From the cell containing the given text, extract its center point as [X, Y] coordinate. 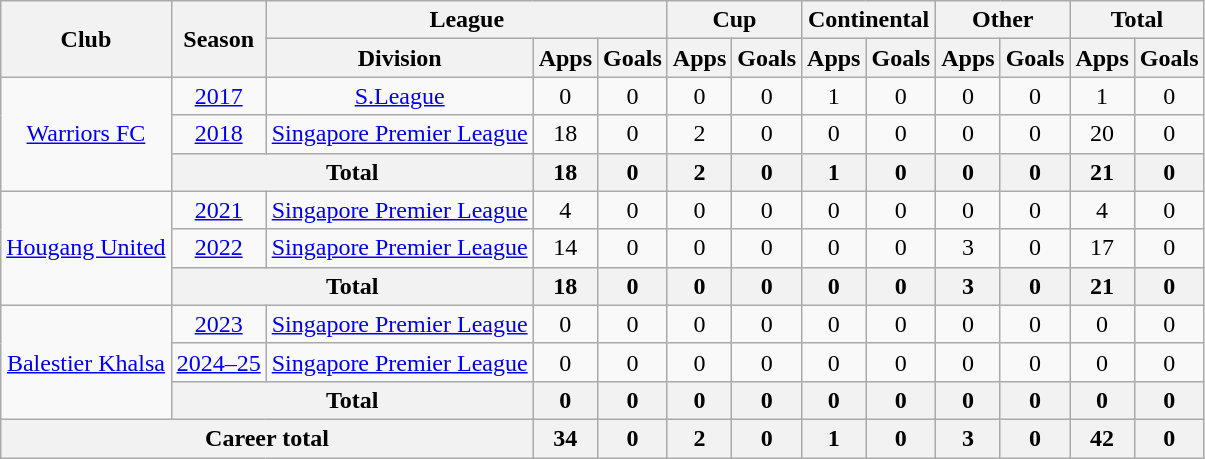
14 [565, 248]
League [466, 20]
Other [1003, 20]
Balestier Khalsa [86, 362]
2021 [218, 210]
Cup [734, 20]
S.League [400, 96]
Continental [869, 20]
Career total [267, 438]
2018 [218, 134]
42 [1102, 438]
Hougang United [86, 248]
2024–25 [218, 362]
20 [1102, 134]
34 [565, 438]
Division [400, 58]
Season [218, 39]
Club [86, 39]
Warriors FC [86, 134]
2017 [218, 96]
17 [1102, 248]
2022 [218, 248]
2023 [218, 324]
